From the cell containing the given text, extract its center point as (X, Y) coordinate. 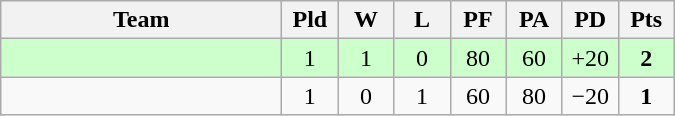
+20 (590, 58)
W (366, 20)
PF (478, 20)
L (422, 20)
Pld (310, 20)
2 (646, 58)
PA (534, 20)
Pts (646, 20)
−20 (590, 96)
PD (590, 20)
Team (142, 20)
